For the text-containing cell, return its midpoint in [X, Y] coordinate format. 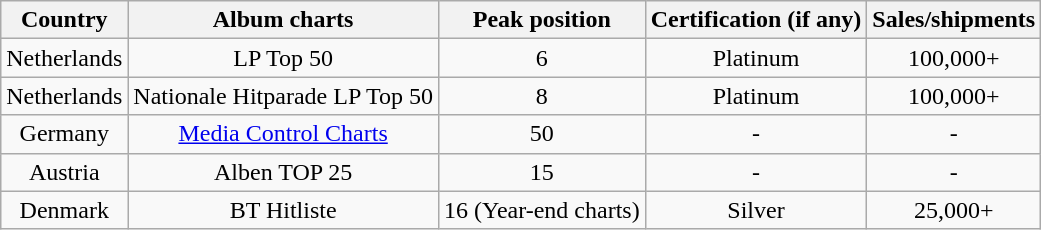
Denmark [64, 210]
8 [542, 96]
Media Control Charts [284, 134]
50 [542, 134]
Austria [64, 172]
6 [542, 58]
Certification (if any) [756, 20]
Nationale Hitparade LP Top 50 [284, 96]
LP Top 50 [284, 58]
Album charts [284, 20]
BT Hitliste [284, 210]
15 [542, 172]
16 (Year-end charts) [542, 210]
Silver [756, 210]
25,000+ [954, 210]
Country [64, 20]
Sales/shipments [954, 20]
Peak position [542, 20]
Germany [64, 134]
Alben TOP 25 [284, 172]
